Search for the cell housing the specified text and yield its [X, Y] center coordinate. 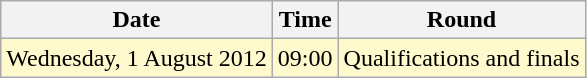
Date [137, 20]
Wednesday, 1 August 2012 [137, 58]
09:00 [305, 58]
Qualifications and finals [462, 58]
Time [305, 20]
Round [462, 20]
